From the cell containing the given text, extract its center point as (x, y) coordinate. 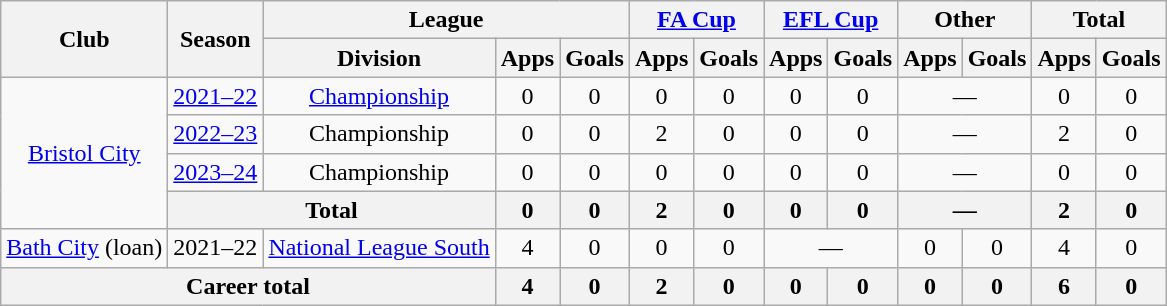
League (446, 20)
Division (379, 58)
2022–23 (216, 134)
Bath City (loan) (84, 248)
Season (216, 39)
EFL Cup (831, 20)
Club (84, 39)
National League South (379, 248)
Other (965, 20)
2023–24 (216, 172)
FA Cup (696, 20)
6 (1064, 286)
Career total (248, 286)
Bristol City (84, 153)
